Return [X, Y] of the center of cell containing provided text 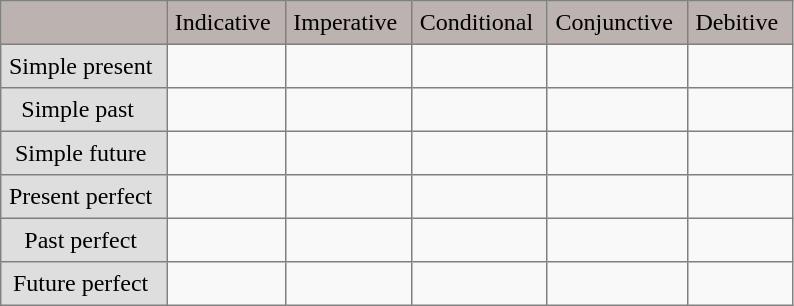
Conjunctive [617, 23]
Simple present [84, 66]
Future perfect [84, 284]
Conditional [479, 23]
Past perfect [84, 240]
Simple past [84, 110]
Present perfect [84, 197]
Imperative [348, 23]
Debitive [740, 23]
Simple future [84, 153]
Indicative [226, 23]
